Output the [X, Y] coordinate of the center of the cell containing the given text.  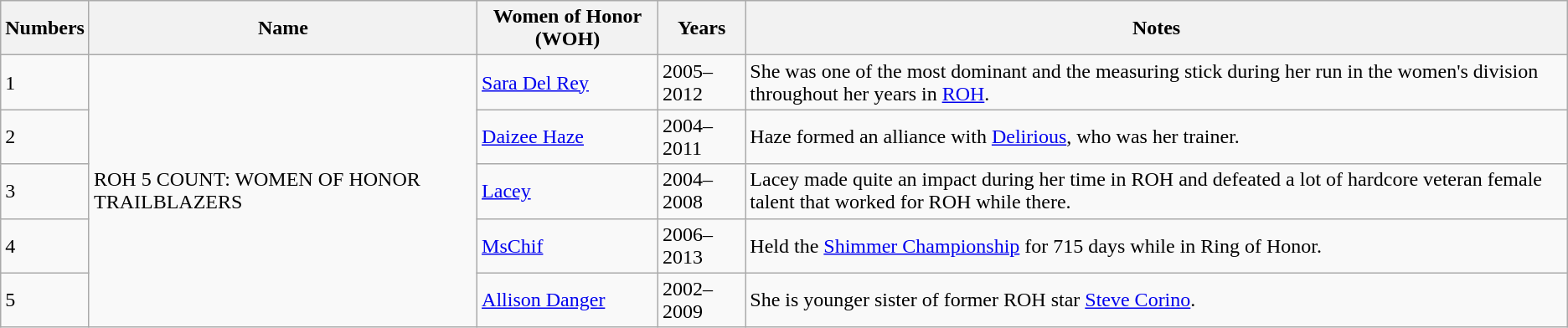
5 [45, 300]
Notes [1156, 28]
4 [45, 246]
Sara Del Rey [568, 82]
She was one of the most dominant and the measuring stick during her run in the women's division throughout her years in ROH. [1156, 82]
2 [45, 137]
3 [45, 191]
2006–2013 [701, 246]
2004–2011 [701, 137]
ROH 5 COUNT: WOMEN OF HONOR TRAILBLAZERS [283, 191]
She is younger sister of former ROH star Steve Corino. [1156, 300]
Numbers [45, 28]
2004–2008 [701, 191]
Lacey [568, 191]
2002–2009 [701, 300]
1 [45, 82]
Daizee Haze [568, 137]
MsChif [568, 246]
Name [283, 28]
Held the Shimmer Championship for 715 days while in Ring of Honor. [1156, 246]
2005–2012 [701, 82]
Years [701, 28]
Women of Honor (WOH) [568, 28]
Allison Danger [568, 300]
Haze formed an alliance with Delirious, who was her trainer. [1156, 137]
Lacey made quite an impact during her time in ROH and defeated a lot of hardcore veteran female talent that worked for ROH while there. [1156, 191]
